Find where the given text appears and provide that cell's center as [X, Y] coordinate. 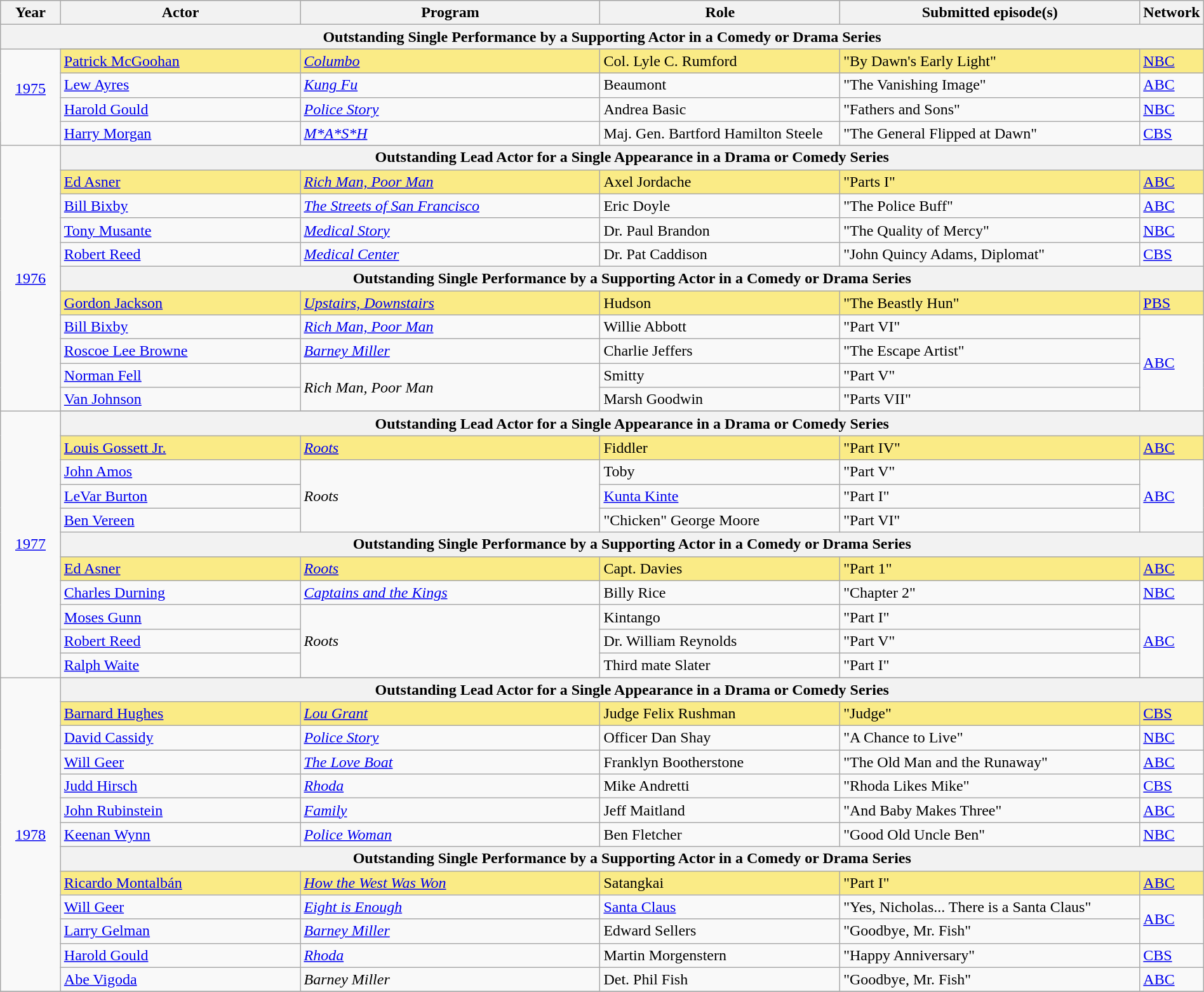
"Part 1" [990, 568]
Axel Jordache [720, 182]
Smitty [720, 375]
Harry Morgan [180, 133]
Charlie Jeffers [720, 351]
Year [30, 13]
Capt. Davies [720, 568]
"Part IV" [990, 448]
1977 [30, 545]
Toby [720, 472]
Dr. Paul Brandon [720, 230]
"Parts I" [990, 182]
"Fathers and Sons" [990, 109]
Ralph Waite [180, 665]
"Rhoda Likes Mike" [990, 786]
Mike Andretti [720, 786]
Jeff Maitland [720, 810]
Network [1172, 13]
Marsh Goodwin [720, 399]
Ben Fletcher [720, 834]
Medical Story [450, 230]
Kunta Kinte [720, 496]
Columbo [450, 61]
"The Beastly Hun" [990, 303]
Norman Fell [180, 375]
Barnard Hughes [180, 714]
How the West Was Won [450, 883]
John Amos [180, 472]
Lew Ayres [180, 85]
"Judge" [990, 714]
1976 [30, 278]
Submitted episode(s) [990, 13]
"Good Old Uncle Ben" [990, 834]
"Yes, Nicholas... There is a Santa Claus" [990, 907]
"Chapter 2" [990, 593]
M*A*S*H [450, 133]
1975 [30, 97]
"And Baby Makes Three" [990, 810]
Maj. Gen. Bartford Hamilton Steele [720, 133]
Gordon Jackson [180, 303]
Willie Abbott [720, 327]
"Parts VII" [990, 399]
PBS [1172, 303]
"The Quality of Mercy" [990, 230]
Kintango [720, 617]
"Happy Anniversary" [990, 955]
Ben Vereen [180, 520]
Satangkai [720, 883]
Dr. Pat Caddison [720, 254]
Eric Doyle [720, 206]
Lou Grant [450, 714]
Ricardo Montalbán [180, 883]
Edward Sellers [720, 931]
John Rubinstein [180, 810]
Charles Durning [180, 593]
Judd Hirsch [180, 786]
"The Police Buff" [990, 206]
Louis Gossett Jr. [180, 448]
Role [720, 13]
Andrea Basic [720, 109]
"John Quincy Adams, Diplomat" [990, 254]
"The Escape Artist" [990, 351]
Captains and the Kings [450, 593]
"Chicken" George Moore [720, 520]
Patrick McGoohan [180, 61]
1978 [30, 834]
"The Old Man and the Runaway" [990, 762]
Franklyn Bootherstone [720, 762]
Eight is Enough [450, 907]
Third mate Slater [720, 665]
Officer Dan Shay [720, 738]
Santa Claus [720, 907]
Det. Phil Fish [720, 979]
"The General Flipped at Dawn" [990, 133]
LeVar Burton [180, 496]
Upstairs, Downstairs [450, 303]
Larry Gelman [180, 931]
The Streets of San Francisco [450, 206]
Program [450, 13]
Keenan Wynn [180, 834]
Judge Felix Rushman [720, 714]
"By Dawn's Early Light" [990, 61]
Martin Morgenstern [720, 955]
Billy Rice [720, 593]
Kung Fu [450, 85]
Tony Musante [180, 230]
Family [450, 810]
Beaumont [720, 85]
Dr. William Reynolds [720, 641]
Police Woman [450, 834]
Medical Center [450, 254]
Abe Vigoda [180, 979]
"The Vanishing Image" [990, 85]
Col. Lyle C. Rumford [720, 61]
Van Johnson [180, 399]
"A Chance to Live" [990, 738]
Hudson [720, 303]
The Love Boat [450, 762]
Actor [180, 13]
David Cassidy [180, 738]
Fiddler [720, 448]
Roscoe Lee Browne [180, 351]
Moses Gunn [180, 617]
